Scan for the cell matching the given text and deliver its (X, Y) coordinate at center. 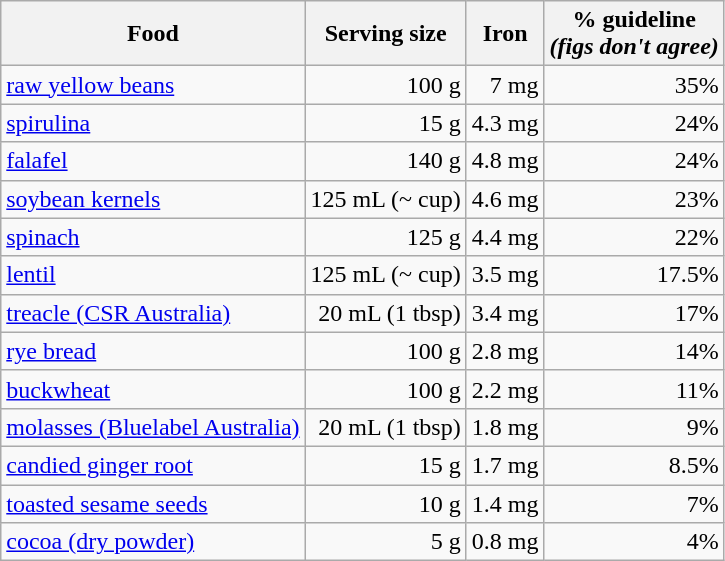
falafel (153, 161)
1.4 mg (505, 503)
spirulina (153, 123)
11% (634, 389)
17.5% (634, 275)
125 g (386, 237)
Iron (505, 34)
22% (634, 237)
4.6 mg (505, 199)
140 g (386, 161)
molasses (Bluelabel Australia) (153, 427)
Food (153, 34)
4.8 mg (505, 161)
2.2 mg (505, 389)
spinach (153, 237)
1.8 mg (505, 427)
4.4 mg (505, 237)
candied ginger root (153, 465)
buckwheat (153, 389)
0.8 mg (505, 542)
9% (634, 427)
cocoa (dry powder) (153, 542)
7 mg (505, 85)
Serving size (386, 34)
10 g (386, 503)
soybean kernels (153, 199)
4% (634, 542)
5 g (386, 542)
17% (634, 313)
35% (634, 85)
3.4 mg (505, 313)
treacle (CSR Australia) (153, 313)
3.5 mg (505, 275)
% guideline(figs don't agree) (634, 34)
2.8 mg (505, 351)
8.5% (634, 465)
4.3 mg (505, 123)
lentil (153, 275)
raw yellow beans (153, 85)
23% (634, 199)
toasted sesame seeds (153, 503)
1.7 mg (505, 465)
14% (634, 351)
7% (634, 503)
rye bread (153, 351)
